Extract the (x, y) coordinate from the center of the cell holding the provided text.  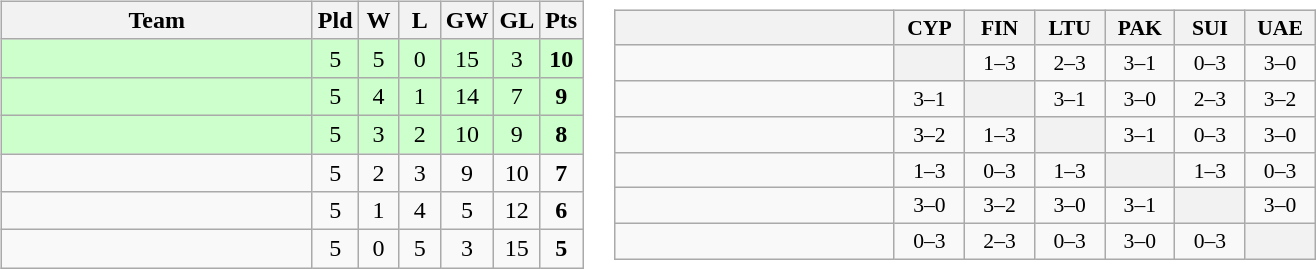
GL (517, 20)
CYP (929, 28)
Pld (335, 20)
GW (467, 20)
Pts (562, 20)
14 (467, 96)
PAK (1140, 28)
SUI (1210, 28)
UAE (1280, 28)
L (420, 20)
6 (562, 211)
FIN (999, 28)
LTU (1070, 28)
12 (517, 211)
Team (156, 20)
W (378, 20)
8 (562, 134)
